Search for the cell housing the specified text and yield its [x, y] center coordinate. 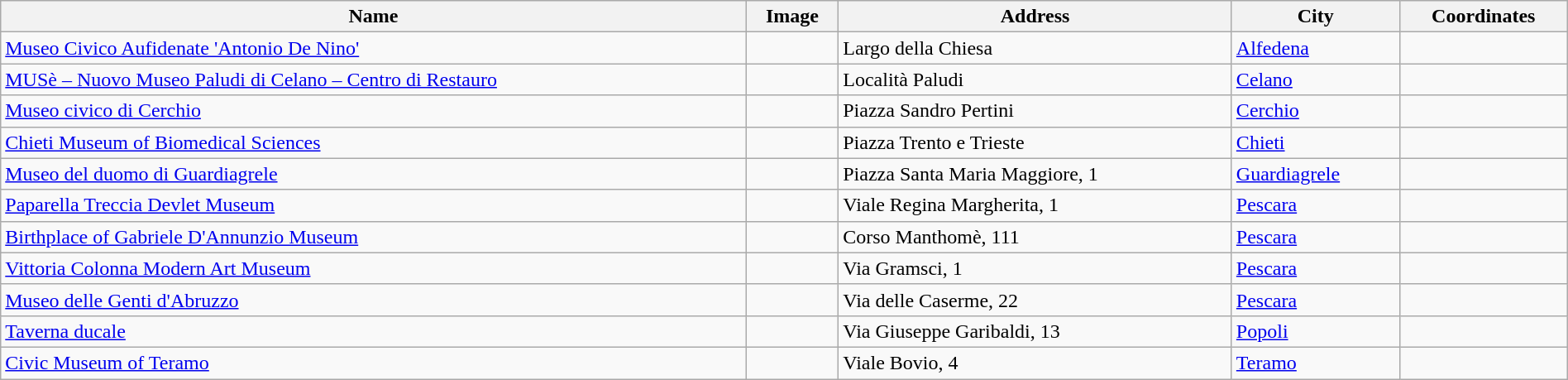
Via Giuseppe Garibaldi, 13 [1035, 331]
Viale Regina Margherita, 1 [1035, 205]
Birthplace of Gabriele D'Annunzio Museum [374, 237]
Paparella Treccia Devlet Museum [374, 205]
Address [1035, 17]
Museo Civico Aufidenate 'Antonio De Nino' [374, 48]
Largo della Chiesa [1035, 48]
Museo del duomo di Guardiagrele [374, 174]
Coordinates [1484, 17]
Teramo [1315, 363]
Popoli [1315, 331]
Cerchio [1315, 111]
Chieti Museum of Biomedical Sciences [374, 142]
Piazza Trento e Trieste [1035, 142]
Chieti [1315, 142]
Vittoria Colonna Modern Art Museum [374, 268]
Corso Manthomè, 111 [1035, 237]
Alfedena [1315, 48]
Civic Museum of Teramo [374, 363]
Viale Bovio, 4 [1035, 363]
Taverna ducale [374, 331]
Image [792, 17]
Via Gramsci, 1 [1035, 268]
MUSè – Nuovo Museo Paludi di Celano – Centro di Restauro [374, 79]
Via delle Caserme, 22 [1035, 300]
Piazza Sandro Pertini [1035, 111]
Museo civico di Cerchio [374, 111]
Name [374, 17]
Località Paludi [1035, 79]
Celano [1315, 79]
Museo delle Genti d'Abruzzo [374, 300]
City [1315, 17]
Piazza Santa Maria Maggiore, 1 [1035, 174]
Guardiagrele [1315, 174]
